Search for the cell housing the specified text and yield its (x, y) center coordinate. 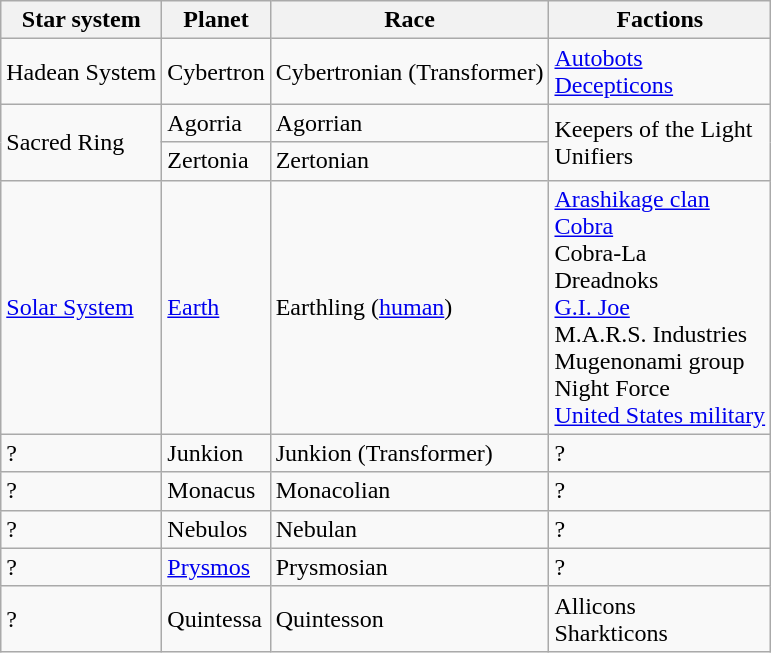
Earthling (human) (410, 307)
Cybertronian (Transformer) (410, 72)
Cybertron (216, 72)
Hadean System (82, 72)
Star system (82, 20)
Zertonian (410, 161)
Quintessa (216, 618)
Junkion (Transformer) (410, 453)
AlliconsSharkticons (660, 618)
Race (410, 20)
Junkion (216, 453)
Factions (660, 20)
Quintesson (410, 618)
Planet (216, 20)
Monacus (216, 491)
Prysmosian (410, 567)
Monacolian (410, 491)
Earth (216, 307)
Solar System (82, 307)
Nebulan (410, 529)
Nebulos (216, 529)
Agorria (216, 123)
AutobotsDecepticons (660, 72)
Keepers of the LightUnifiers (660, 142)
Sacred Ring (82, 142)
Agorrian (410, 123)
Arashikage clanCobraCobra-LaDreadnoksG.I. JoeM.A.R.S. IndustriesMugenonami groupNight ForceUnited States military (660, 307)
Prysmos (216, 567)
Zertonia (216, 161)
